Detect which cell encompasses the target text, then output its [X, Y] center coordinate. 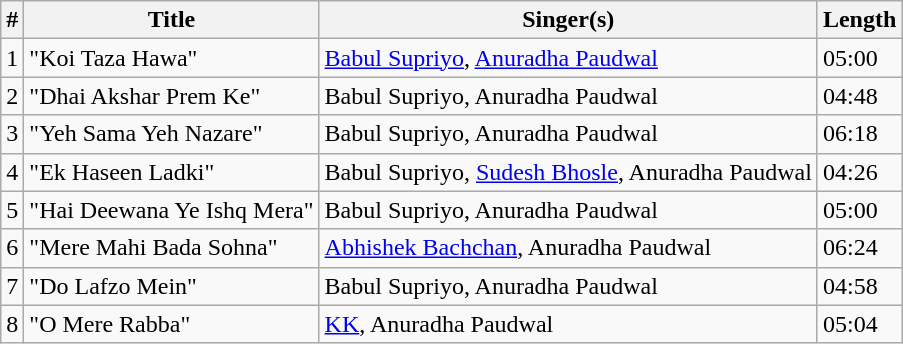
"Do Lafzo Mein" [172, 286]
"Dhai Akshar Prem Ke" [172, 96]
05:04 [859, 324]
"Mere Mahi Bada Sohna" [172, 248]
3 [12, 134]
1 [12, 58]
"Yeh Sama Yeh Nazare" [172, 134]
# [12, 20]
04:48 [859, 96]
8 [12, 324]
06:18 [859, 134]
"Hai Deewana Ye Ishq Mera" [172, 210]
7 [12, 286]
Singer(s) [568, 20]
Title [172, 20]
04:26 [859, 172]
"Ek Haseen Ladki" [172, 172]
Abhishek Bachchan, Anuradha Paudwal [568, 248]
6 [12, 248]
KK, Anuradha Paudwal [568, 324]
5 [12, 210]
Babul Supriyo, Sudesh Bhosle, Anuradha Paudwal [568, 172]
Length [859, 20]
06:24 [859, 248]
4 [12, 172]
2 [12, 96]
"Koi Taza Hawa" [172, 58]
04:58 [859, 286]
"O Mere Rabba" [172, 324]
